Scan for the cell matching the given text and deliver its (X, Y) coordinate at center. 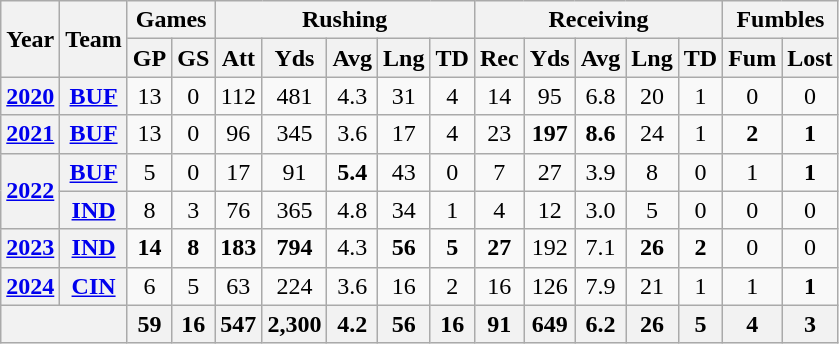
7.1 (600, 248)
6 (149, 286)
Fum (752, 58)
Team (94, 39)
8.6 (600, 134)
2023 (30, 248)
CIN (94, 286)
Rushing (345, 20)
Lost (810, 58)
34 (404, 210)
481 (294, 96)
Att (238, 58)
2021 (30, 134)
Receiving (598, 20)
5.4 (352, 172)
2,300 (294, 324)
76 (238, 210)
59 (149, 324)
126 (550, 286)
23 (499, 134)
96 (238, 134)
2024 (30, 286)
7 (499, 172)
95 (550, 96)
224 (294, 286)
3.9 (600, 172)
GP (149, 58)
12 (550, 210)
794 (294, 248)
20 (652, 96)
4.8 (352, 210)
365 (294, 210)
649 (550, 324)
547 (238, 324)
GS (194, 58)
Games (170, 20)
2020 (30, 96)
197 (550, 134)
7.9 (600, 286)
31 (404, 96)
345 (294, 134)
2022 (30, 191)
4.2 (352, 324)
112 (238, 96)
192 (550, 248)
6.2 (600, 324)
43 (404, 172)
6.8 (600, 96)
183 (238, 248)
Fumbles (780, 20)
24 (652, 134)
63 (238, 286)
21 (652, 286)
3.0 (600, 210)
Year (30, 39)
Rec (499, 58)
